Output the (X, Y) coordinate of the center of the cell containing the given text.  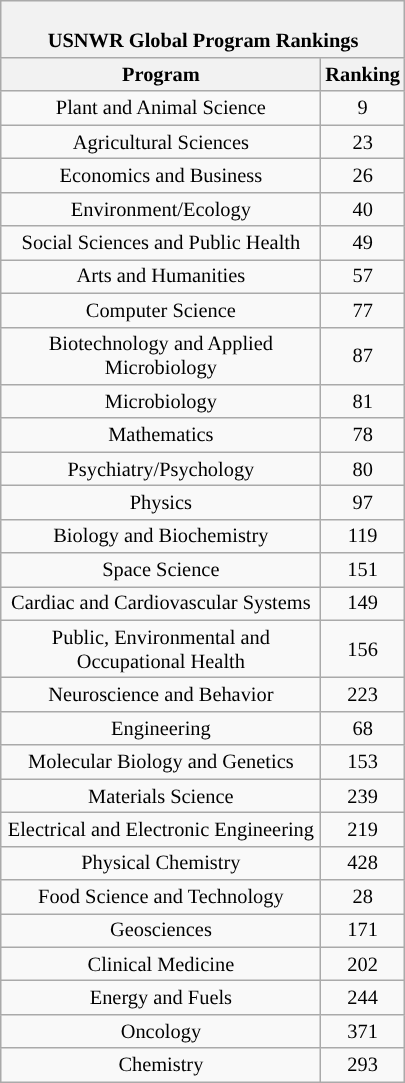
57 (362, 277)
156 (362, 649)
371 (362, 1032)
78 (362, 435)
68 (362, 729)
Microbiology (160, 402)
Chemistry (160, 1065)
Social Sciences and Public Health (160, 243)
428 (362, 863)
202 (362, 964)
28 (362, 897)
Cardiac and Cardiovascular Systems (160, 604)
171 (362, 931)
223 (362, 695)
Agricultural Sciences (160, 142)
Energy and Fuels (160, 998)
Public, Environmental and Occupational Health (160, 649)
49 (362, 243)
26 (362, 176)
Electrical and Electronic Engineering (160, 830)
219 (362, 830)
Economics and Business (160, 176)
Engineering (160, 729)
40 (362, 209)
80 (362, 469)
293 (362, 1065)
23 (362, 142)
149 (362, 604)
97 (362, 503)
153 (362, 762)
77 (362, 310)
Biotechnology and Applied Microbiology (160, 356)
Oncology (160, 1032)
Space Science (160, 570)
151 (362, 570)
87 (362, 356)
119 (362, 536)
Plant and Animal Science (160, 108)
Mathematics (160, 435)
USNWR Global Program Rankings (203, 29)
Biology and Biochemistry (160, 536)
Clinical Medicine (160, 964)
244 (362, 998)
Geosciences (160, 931)
Physical Chemistry (160, 863)
Arts and Humanities (160, 277)
239 (362, 796)
Environment/Ecology (160, 209)
9 (362, 108)
Psychiatry/Psychology (160, 469)
81 (362, 402)
Ranking (362, 75)
Molecular Biology and Genetics (160, 762)
Physics (160, 503)
Materials Science (160, 796)
Computer Science (160, 310)
Program (160, 75)
Neuroscience and Behavior (160, 695)
Food Science and Technology (160, 897)
